Identify which cell holds the provided text, then report its (x, y) central coordinate. 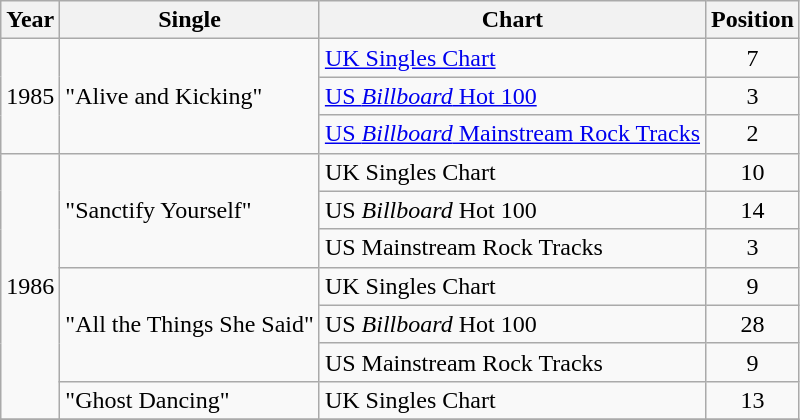
13 (753, 400)
10 (753, 172)
"Sanctify Yourself" (190, 210)
Single (190, 20)
7 (753, 58)
US Billboard Mainstream Rock Tracks (512, 134)
Position (753, 20)
"Ghost Dancing" (190, 400)
Year (30, 20)
28 (753, 324)
1986 (30, 286)
"All the Things She Said" (190, 324)
"Alive and Kicking" (190, 96)
1985 (30, 96)
Chart (512, 20)
2 (753, 134)
14 (753, 210)
